From the cell containing the given text, extract its center point as (x, y) coordinate. 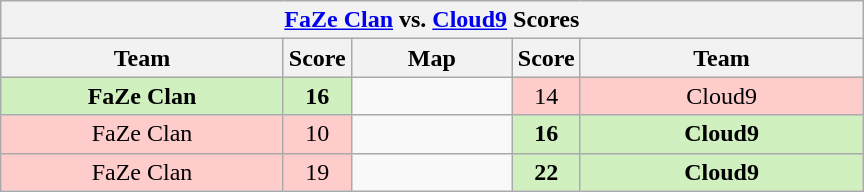
19 (317, 172)
14 (546, 96)
10 (317, 134)
Map (432, 58)
FaZe Clan vs. Cloud9 Scores (432, 20)
22 (546, 172)
